For the text-containing cell, return its midpoint in (x, y) coordinate format. 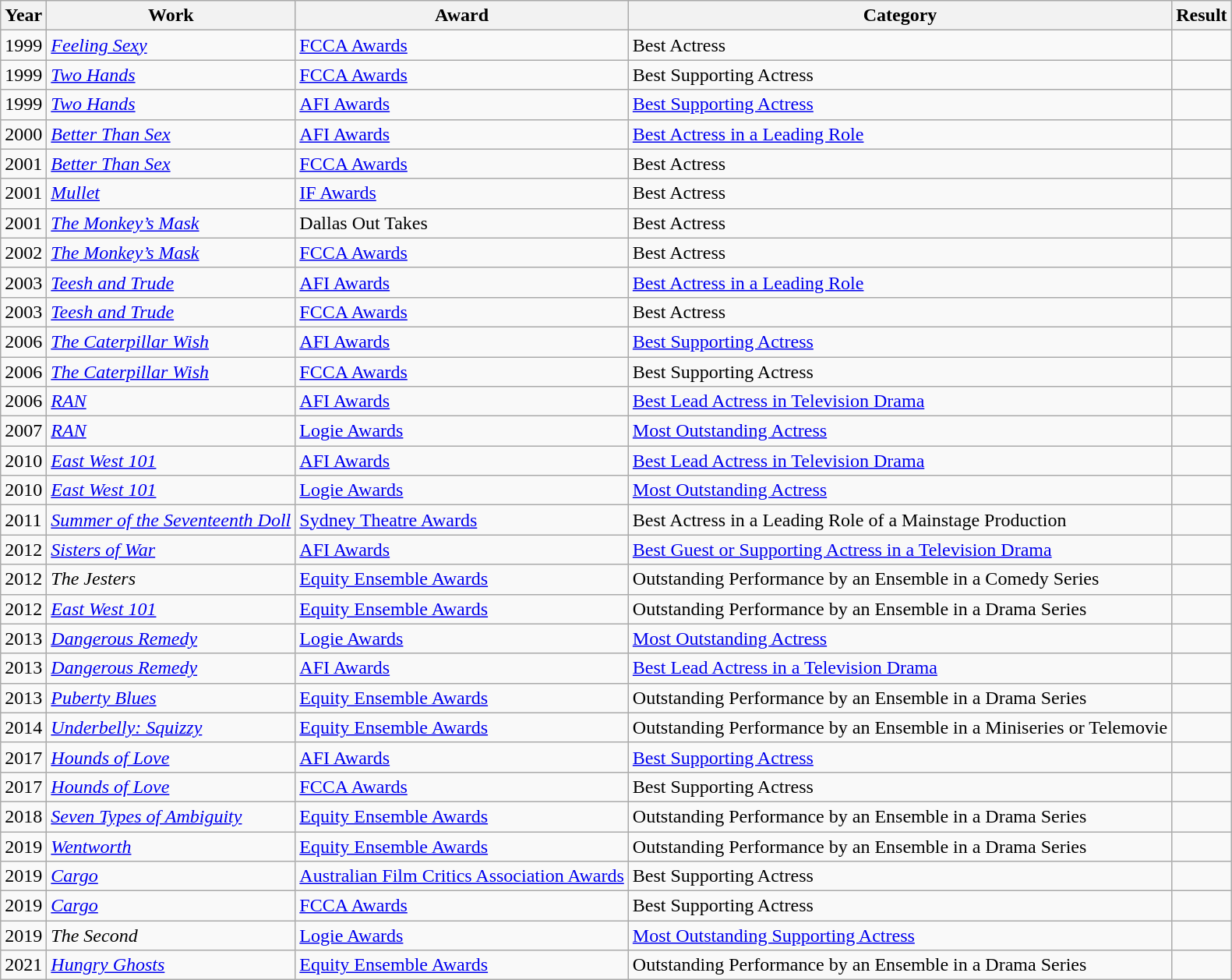
Sisters of War (171, 550)
Summer of the Seventeenth Doll (171, 520)
2007 (23, 431)
Best Guest or Supporting Actress in a Television Drama (899, 550)
Puberty Blues (171, 698)
Underbelly: Squizzy (171, 727)
Best Lead Actress in a Television Drama (899, 668)
The Jesters (171, 579)
2014 (23, 727)
Outstanding Performance by an Ensemble in a Comedy Series (899, 579)
Seven Types of Ambiguity (171, 816)
2011 (23, 520)
Mullet (171, 193)
Category (899, 16)
Work (171, 16)
IF Awards (462, 193)
Best Actress in a Leading Role of a Mainstage Production (899, 520)
Most Outstanding Supporting Actress (899, 936)
Dallas Out Takes (462, 223)
The Second (171, 936)
Year (23, 16)
Result (1202, 16)
2002 (23, 253)
Sydney Theatre Awards (462, 520)
Outstanding Performance by an Ensemble in a Miniseries or Telemovie (899, 727)
2000 (23, 134)
Feeling Sexy (171, 45)
Wentworth (171, 846)
Hungry Ghosts (171, 965)
Award (462, 16)
2018 (23, 816)
2021 (23, 965)
Australian Film Critics Association Awards (462, 876)
